Return the (X, Y) coordinate for the center point of the cell that contains the specified text.  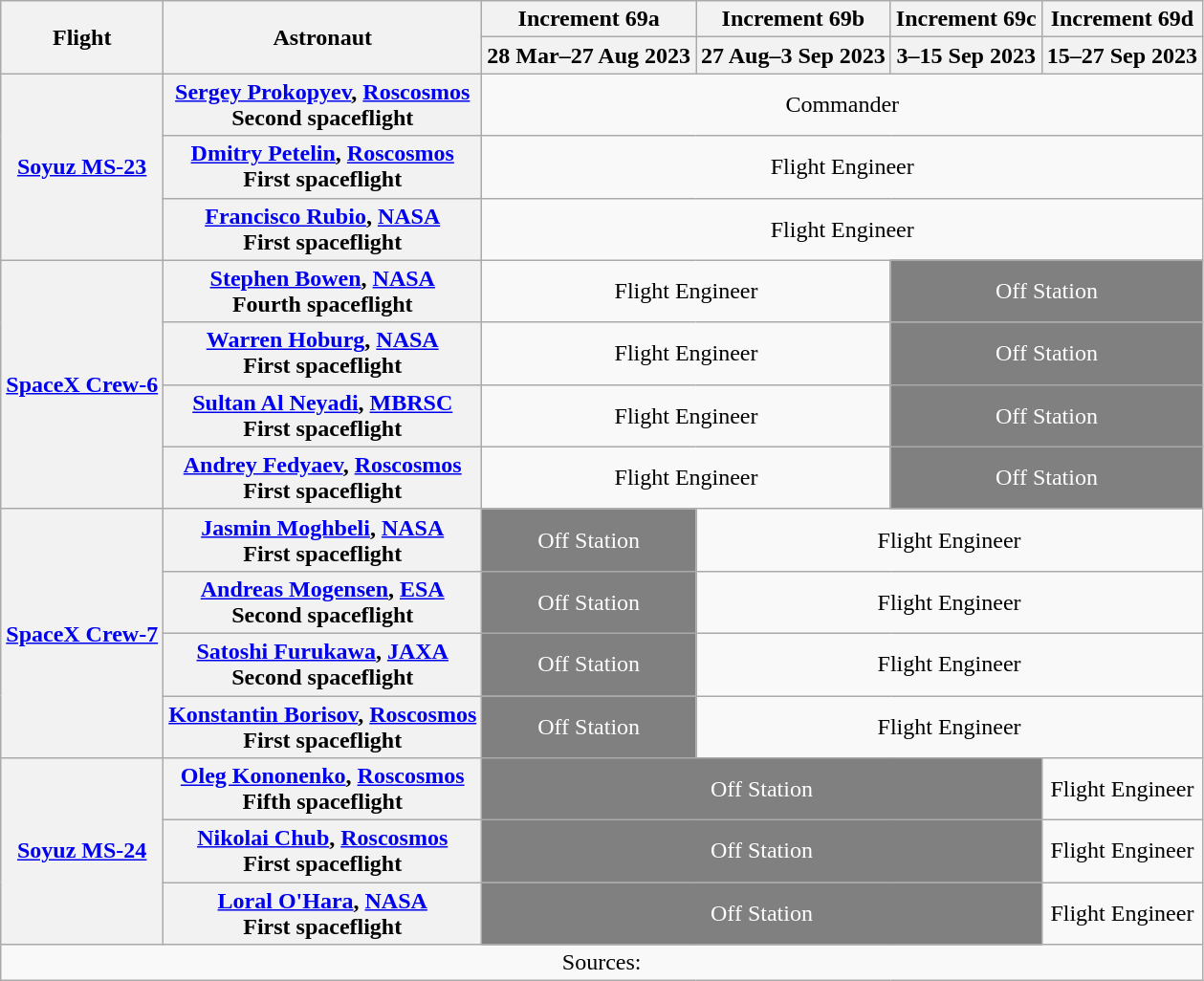
Konstantin Borisov, RoscosmosFirst spaceflight (323, 727)
Increment 69c (966, 19)
Francisco Rubio, NASAFirst spaceflight (323, 229)
27 Aug–3 Sep 2023 (794, 55)
Jasmin Moghbeli, NASAFirst spaceflight (323, 539)
Soyuz MS-23 (82, 166)
SpaceX Crew-6 (82, 384)
Sources: (602, 963)
Sultan Al Neyadi, MBRSCFirst spaceflight (323, 415)
Stephen Bowen, NASAFourth spaceflight (323, 291)
3–15 Sep 2023 (966, 55)
Loral O'Hara, NASAFirst spaceflight (323, 914)
Sergey Prokopyev, RoscosmosSecond spaceflight (323, 105)
Oleg Kononenko, Roscosmos Fifth spaceflight (323, 790)
15–27 Sep 2023 (1122, 55)
Astronaut (323, 37)
Soyuz MS-24 (82, 851)
28 Mar–27 Aug 2023 (589, 55)
SpaceX Crew-7 (82, 633)
Increment 69b (794, 19)
Increment 69d (1122, 19)
Increment 69a (589, 19)
Flight (82, 37)
Andrey Fedyaev, RoscosmosFirst spaceflight (323, 478)
Dmitry Petelin, RoscosmosFirst spaceflight (323, 166)
Commander (843, 105)
Warren Hoburg, NASAFirst spaceflight (323, 354)
Satoshi Furukawa, JAXASecond spaceflight (323, 664)
Andreas Mogensen, ESASecond spaceflight (323, 602)
Nikolai Chub, RoscosmosFirst spaceflight (323, 851)
